Provide the (X, Y) coordinate of the cell's center where the given text is located.  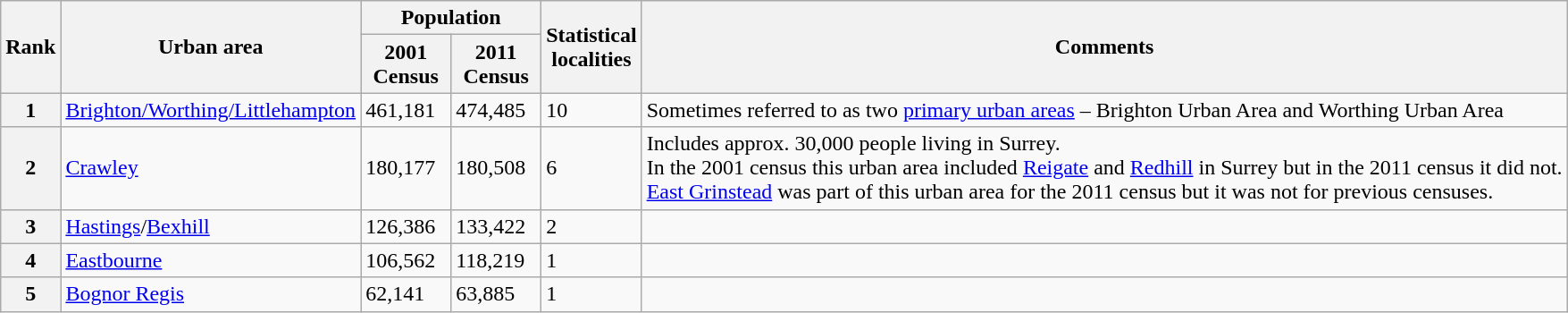
63,885 (497, 294)
133,422 (497, 226)
3 (30, 226)
6 (591, 168)
126,386 (406, 226)
474,485 (497, 110)
Rank (30, 47)
180,177 (406, 168)
Hastings/Bexhill (211, 226)
2001 Census (406, 64)
Crawley (211, 168)
Bognor Regis (211, 294)
Statisticallocalities (591, 47)
Eastbourne (211, 260)
62,141 (406, 294)
4 (30, 260)
Urban area (211, 47)
106,562 (406, 260)
180,508 (497, 168)
118,219 (497, 260)
Population (451, 18)
2011 Census (497, 64)
Comments (1104, 47)
10 (591, 110)
461,181 (406, 110)
Sometimes referred to as two primary urban areas – Brighton Urban Area and Worthing Urban Area (1104, 110)
5 (30, 294)
Brighton/Worthing/Littlehampton (211, 110)
